Pinpoint the cell where the given text exists, returning its [X, Y] midpoint coordinate. 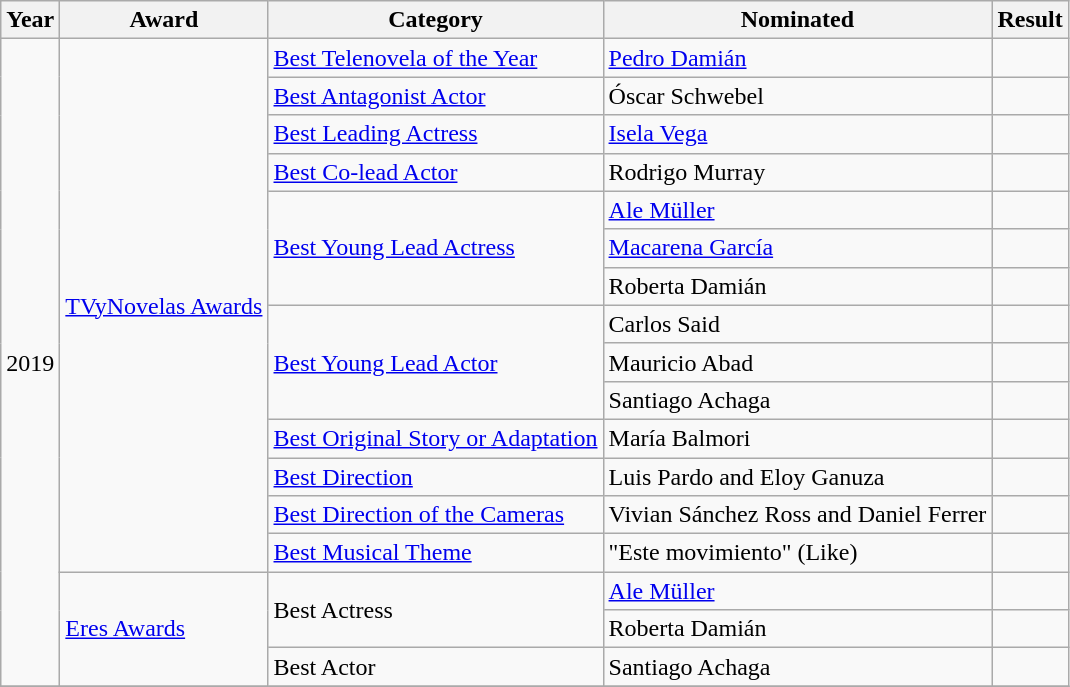
Category [436, 20]
Óscar Schwebel [798, 96]
Mauricio Abad [798, 362]
Isela Vega [798, 134]
Vivian Sánchez Ross and Daniel Ferrer [798, 515]
Best Actor [436, 667]
María Balmori [798, 438]
2019 [30, 362]
Eres Awards [164, 629]
Best Young Lead Actress [436, 248]
Rodrigo Murray [798, 172]
Pedro Damián [798, 58]
Best Musical Theme [436, 553]
Luis Pardo and Eloy Ganuza [798, 477]
Best Direction [436, 477]
Best Actress [436, 610]
Best Telenovela of the Year [436, 58]
TVyNovelas Awards [164, 306]
Result [1030, 20]
Best Direction of the Cameras [436, 515]
"Este movimiento" (Like) [798, 553]
Year [30, 20]
Carlos Said [798, 324]
Best Young Lead Actor [436, 362]
Best Antagonist Actor [436, 96]
Best Leading Actress [436, 134]
Best Co-lead Actor [436, 172]
Award [164, 20]
Best Original Story or Adaptation [436, 438]
Nominated [798, 20]
Macarena García [798, 248]
